Provide the [X, Y] coordinate of the cell's center where the given text is located.  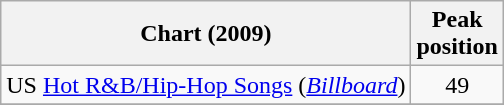
US Hot R&B/Hip-Hop Songs (Billboard) [206, 85]
Peakposition [457, 34]
Chart (2009) [206, 34]
49 [457, 85]
